Identify which cell holds the provided text, then report its (x, y) central coordinate. 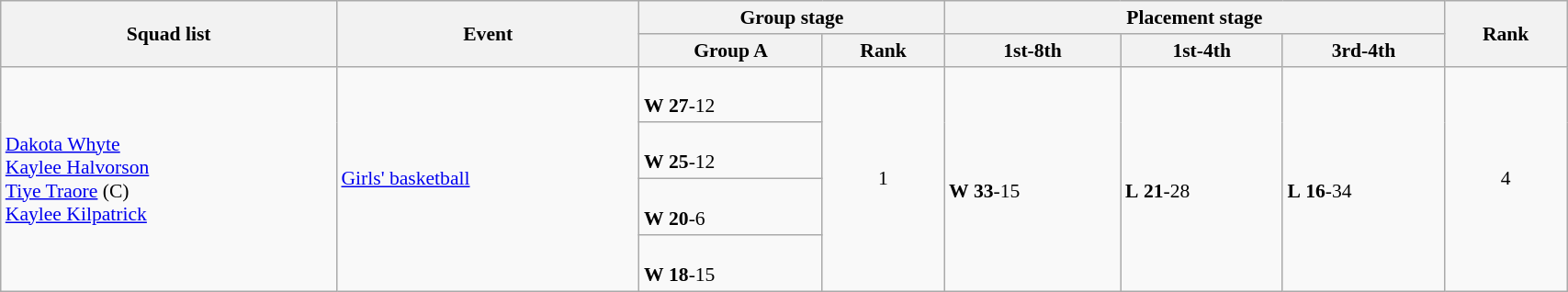
Group stage (792, 17)
Dakota WhyteKaylee HalvorsonTiye Traore (C)Kaylee Kilpatrick (169, 178)
W 20-6 (731, 208)
1st-8th (1032, 51)
Event (488, 33)
Squad list (169, 33)
4 (1506, 178)
Girls' basketball (488, 178)
L 16-34 (1363, 178)
W 18-15 (731, 263)
W 25-12 (731, 151)
W 27-12 (731, 94)
Placement stage (1194, 17)
1st-4th (1201, 51)
1 (884, 178)
3rd-4th (1363, 51)
W 33-15 (1032, 178)
L 21-28 (1201, 178)
Group A (731, 51)
